From the cell containing the given text, extract its center point as [X, Y] coordinate. 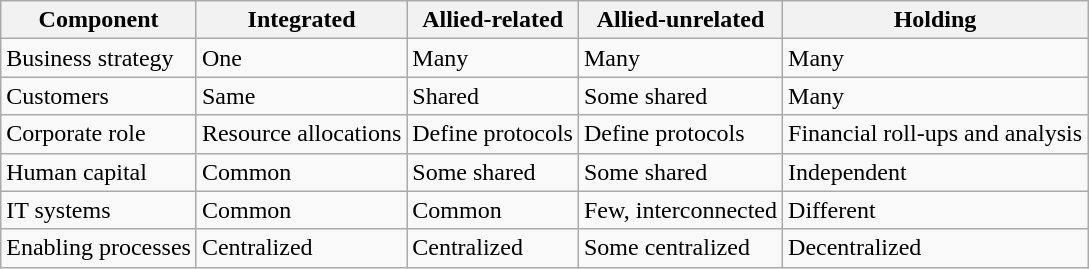
Independent [936, 172]
IT systems [99, 210]
Corporate role [99, 134]
Component [99, 20]
Few, interconnected [680, 210]
Different [936, 210]
Holding [936, 20]
Same [301, 96]
Decentralized [936, 248]
Some centralized [680, 248]
Human capital [99, 172]
Customers [99, 96]
Resource allocations [301, 134]
One [301, 58]
Allied-unrelated [680, 20]
Allied-related [493, 20]
Enabling processes [99, 248]
Integrated [301, 20]
Shared [493, 96]
Business strategy [99, 58]
Financial roll-ups and analysis [936, 134]
